For the text-containing cell, return its midpoint in (x, y) coordinate format. 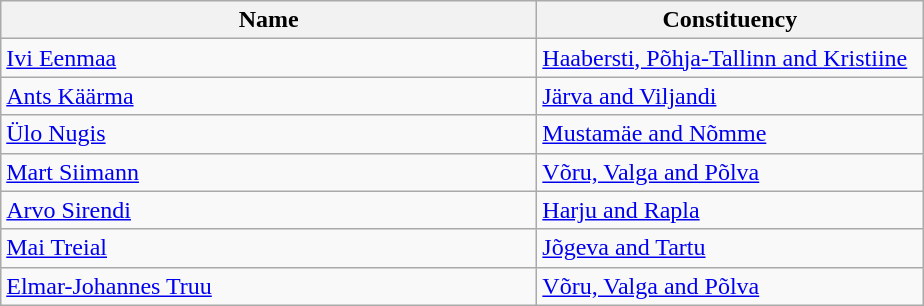
Constituency (730, 20)
Mustamäe and Nõmme (730, 134)
Arvo Sirendi (269, 210)
Järva and Viljandi (730, 96)
Jõgeva and Tartu (730, 248)
Harju and Rapla (730, 210)
Ivi Eenmaa (269, 58)
Mart Siimann (269, 172)
Haabersti, Põhja-Tallinn and Kristiine (730, 58)
Ants Käärma (269, 96)
Mai Treial (269, 248)
Name (269, 20)
Ülo Nugis (269, 134)
Elmar-Johannes Truu (269, 286)
